Return [x, y] of the center of cell containing provided text 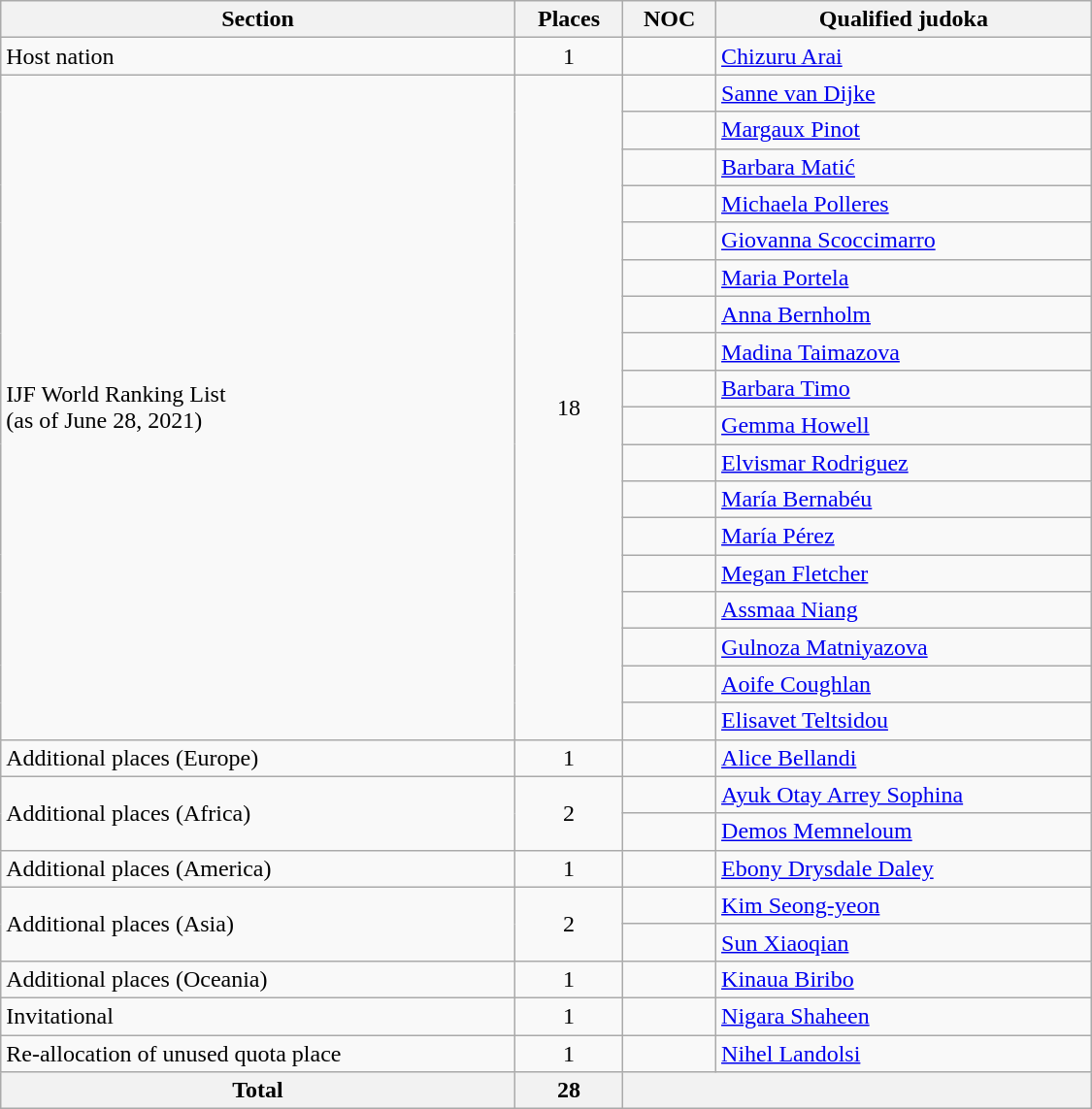
Anna Bernholm [905, 314]
Additional places (Europe) [258, 758]
Qualified judoka [905, 19]
María Pérez [905, 537]
Margaux Pinot [905, 130]
28 [569, 1091]
Invitational [258, 1016]
Sun Xiaoqian [905, 942]
Madina Taimazova [905, 351]
Places [569, 19]
Nihel Landolsi [905, 1053]
Kinaua Biribo [905, 979]
Host nation [258, 56]
Elisavet Teltsidou [905, 721]
Assmaa Niang [905, 610]
Alice Bellandi [905, 758]
Ebony Drysdale Daley [905, 868]
NOC [670, 19]
Aoife Coughlan [905, 684]
Additional places (America) [258, 868]
Additional places (Oceania) [258, 979]
Giovanna Scoccimarro [905, 241]
Gemma Howell [905, 425]
18 [569, 408]
Section [258, 19]
María Bernabéu [905, 500]
Additional places (Africa) [258, 813]
Chizuru Arai [905, 56]
Megan Fletcher [905, 573]
Nigara Shaheen [905, 1016]
Re-allocation of unused quota place [258, 1053]
Kim Seong-yeon [905, 905]
Maria Portela [905, 277]
Additional places (Asia) [258, 924]
Ayuk Otay Arrey Sophina [905, 795]
Total [258, 1091]
IJF World Ranking List(as of June 28, 2021) [258, 408]
Elvismar Rodriguez [905, 463]
Sanne van Dijke [905, 93]
Barbara Matić [905, 167]
Barbara Timo [905, 388]
Gulnoza Matniyazova [905, 647]
Demos Memneloum [905, 832]
Michaela Polleres [905, 204]
